For the text-containing cell, return its midpoint in [X, Y] coordinate format. 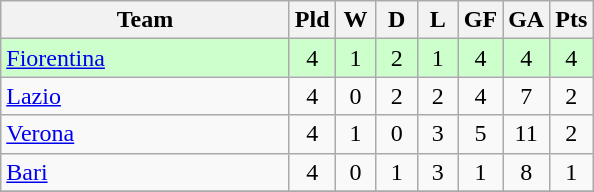
5 [480, 134]
7 [526, 96]
Bari [146, 172]
D [396, 20]
11 [526, 134]
Pts [572, 20]
W [356, 20]
Lazio [146, 96]
GF [480, 20]
L [438, 20]
Team [146, 20]
Verona [146, 134]
Fiorentina [146, 58]
8 [526, 172]
GA [526, 20]
Pld [312, 20]
